Output the (x, y) coordinate of the center of the cell containing the given text.  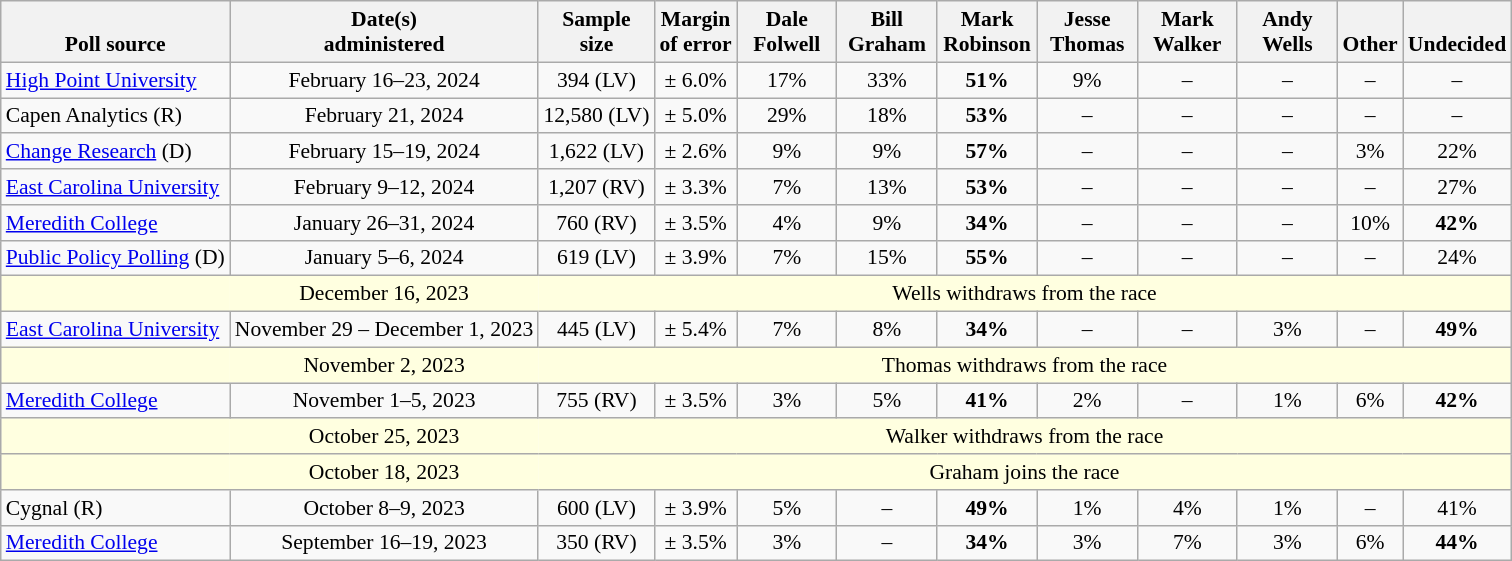
1,207 (RV) (596, 187)
± 6.0% (695, 80)
Change Research (D) (116, 152)
October 18, 2023 (384, 472)
2% (1087, 401)
December 16, 2023 (384, 294)
44% (1457, 543)
November 1–5, 2023 (384, 401)
12,580 (LV) (596, 116)
350 (RV) (596, 543)
51% (987, 80)
AndyWells (1287, 32)
February 15–19, 2024 (384, 152)
600 (LV) (596, 508)
18% (887, 116)
November 2, 2023 (384, 365)
24% (1457, 258)
1,622 (LV) (596, 152)
October 25, 2023 (384, 437)
DaleFolwell (787, 32)
February 9–12, 2024 (384, 187)
33% (887, 80)
8% (887, 330)
Poll source (116, 32)
13% (887, 187)
15% (887, 258)
± 3.3% (695, 187)
± 2.6% (695, 152)
10% (1370, 223)
55% (987, 258)
29% (787, 116)
760 (RV) (596, 223)
Date(s)administered (384, 32)
September 16–19, 2023 (384, 543)
17% (787, 80)
January 26–31, 2024 (384, 223)
JesseThomas (1087, 32)
Public Policy Polling (D) (116, 258)
57% (987, 152)
± 5.4% (695, 330)
Cygnal (R) (116, 508)
High Point University (116, 80)
445 (LV) (596, 330)
Marginof error (695, 32)
MarkWalker (1187, 32)
BillGraham (887, 32)
22% (1457, 152)
Wells withdraws from the race (1024, 294)
MarkRobinson (987, 32)
619 (LV) (596, 258)
Capen Analytics (R) (116, 116)
394 (LV) (596, 80)
February 21, 2024 (384, 116)
November 29 – December 1, 2023 (384, 330)
Other (1370, 32)
February 16–23, 2024 (384, 80)
October 8–9, 2023 (384, 508)
27% (1457, 187)
Undecided (1457, 32)
Walker withdraws from the race (1024, 437)
755 (RV) (596, 401)
± 5.0% (695, 116)
Graham joins the race (1024, 472)
January 5–6, 2024 (384, 258)
Thomas withdraws from the race (1024, 365)
Samplesize (596, 32)
